Detect which cell encompasses the target text, then output its (x, y) center coordinate. 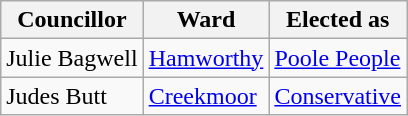
Conservative (338, 96)
Creekmoor (206, 96)
Julie Bagwell (72, 58)
Judes Butt (72, 96)
Poole People (338, 58)
Hamworthy (206, 58)
Ward (206, 20)
Elected as (338, 20)
Councillor (72, 20)
